Find where the given text appears and provide that cell's center as [x, y] coordinate. 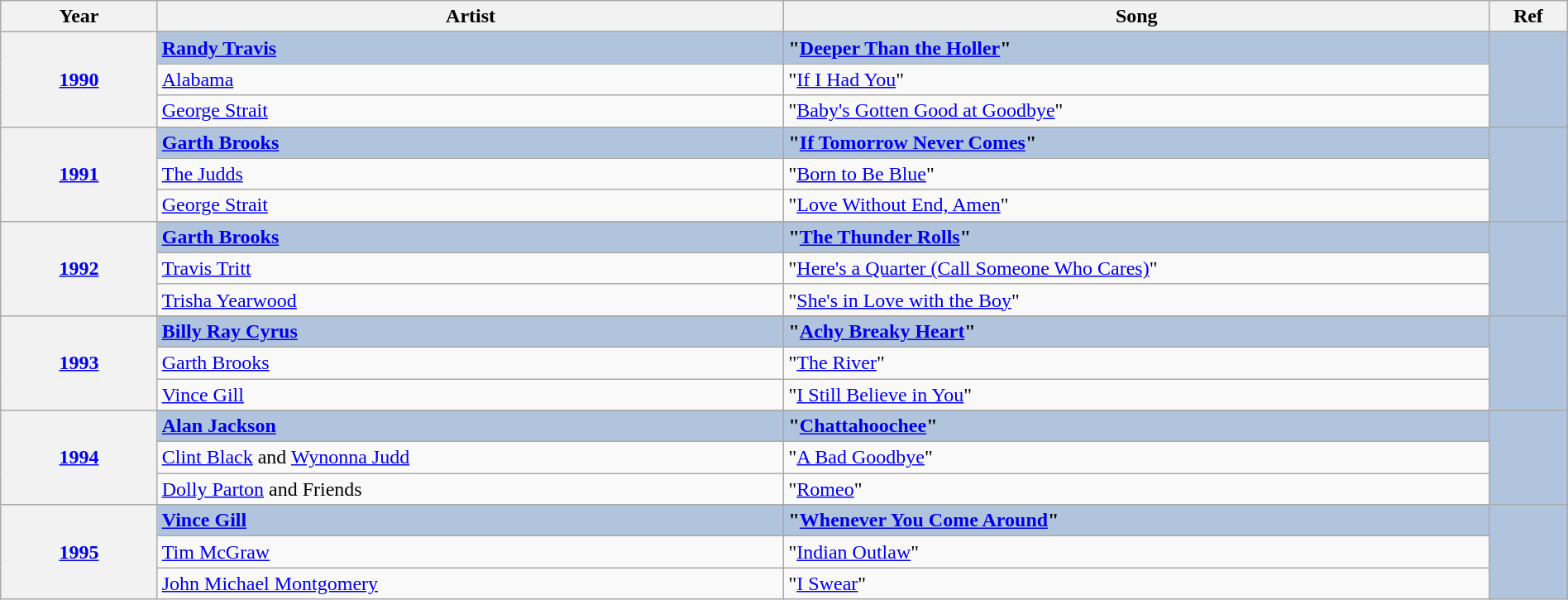
"If Tomorrow Never Comes" [1136, 142]
Billy Ray Cyrus [471, 331]
"Baby's Gotten Good at Goodbye" [1136, 111]
1992 [79, 268]
The Judds [471, 174]
"Indian Outlaw" [1136, 552]
Trisha Yearwood [471, 300]
"Achy Breaky Heart" [1136, 331]
Alan Jackson [471, 426]
"I Still Believe in You" [1136, 395]
1994 [79, 458]
Dolly Parton and Friends [471, 489]
"Chattahoochee" [1136, 426]
"Deeper Than the Holler" [1136, 48]
Tim McGraw [471, 552]
"I Swear" [1136, 583]
1990 [79, 79]
1993 [79, 362]
"The River" [1136, 362]
Randy Travis [471, 48]
Artist [471, 17]
1995 [79, 552]
"If I Had You" [1136, 79]
Year [79, 17]
Ref [1528, 17]
"Here's a Quarter (Call Someone Who Cares)" [1136, 268]
1991 [79, 174]
"Whenever You Come Around" [1136, 521]
"Romeo" [1136, 489]
Alabama [471, 79]
"Born to Be Blue" [1136, 174]
Song [1136, 17]
"She's in Love with the Boy" [1136, 300]
Clint Black and Wynonna Judd [471, 458]
John Michael Montgomery [471, 583]
"The Thunder Rolls" [1136, 237]
"Love Without End, Amen" [1136, 205]
"A Bad Goodbye" [1136, 458]
Travis Tritt [471, 268]
